Extract the (x, y) coordinate from the center of the cell holding the provided text.  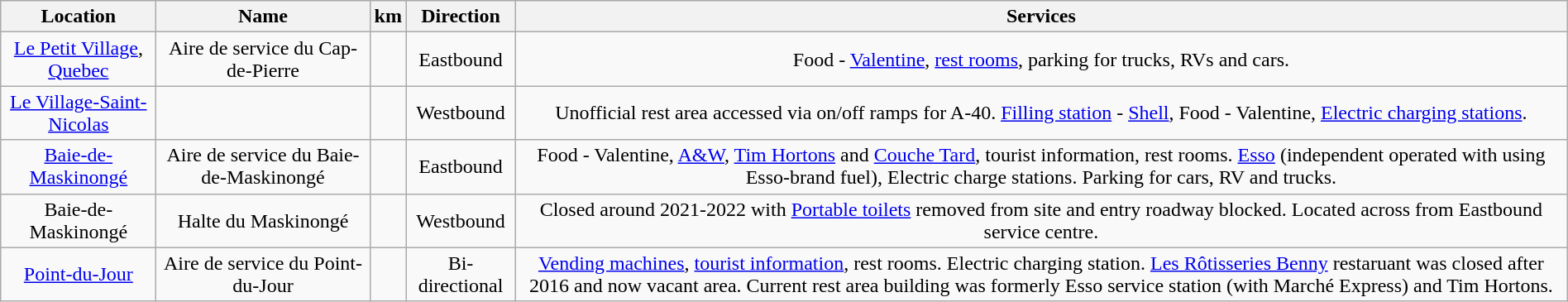
Name (263, 17)
Direction (460, 17)
Bi-directional (460, 275)
Le Village-Saint-Nicolas (79, 113)
Closed around 2021-2022 with Portable toilets removed from site and entry roadway blocked. Located across from Eastbound service centre. (1042, 220)
Services (1042, 17)
Le Petit Village, Quebec (79, 60)
Location (79, 17)
Aire de service du Cap-de-Pierre (263, 60)
km (388, 17)
Food - Valentine, rest rooms, parking for trucks, RVs and cars. (1042, 60)
Aire de service du Baie-de-Maskinongé (263, 167)
Point-du-Jour (79, 275)
Halte du Maskinongé (263, 220)
Aire de service du Point-du-Jour (263, 275)
Unofficial rest area accessed via on/off ramps for A-40. Filling station - Shell, Food - Valentine, Electric charging stations. (1042, 113)
